Locate the cell with the specified text and output its [x, y] center coordinate. 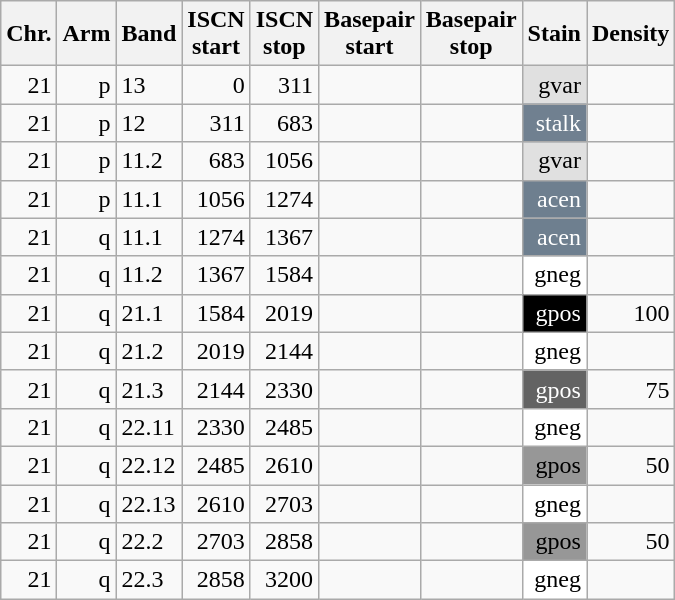
12 [149, 123]
Stain [554, 34]
3200 [284, 580]
13 [149, 85]
22.11 [149, 427]
stalk [554, 123]
Arm [86, 34]
Density [630, 34]
Chr. [29, 34]
0 [216, 85]
22.13 [149, 503]
21.1 [149, 313]
21.3 [149, 389]
100 [630, 313]
Basepairstart [370, 34]
ISCNstart [216, 34]
21.2 [149, 351]
22.2 [149, 542]
ISCNstop [284, 34]
22.3 [149, 580]
Basepairstop [471, 34]
Band [149, 34]
75 [630, 389]
22.12 [149, 465]
